Return the [X, Y] coordinate for the center point of the cell that contains the specified text.  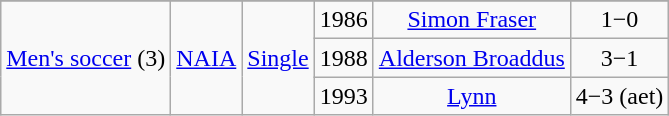
1−0 [620, 20]
1986 [344, 20]
Simon Fraser [472, 20]
Lynn [472, 96]
Alderson Broaddus [472, 58]
3−1 [620, 58]
NAIA [206, 58]
1993 [344, 96]
1988 [344, 58]
4−3 (aet) [620, 96]
Single [278, 58]
Men's soccer (3) [86, 58]
